Detect which cell encompasses the target text, then output its [X, Y] center coordinate. 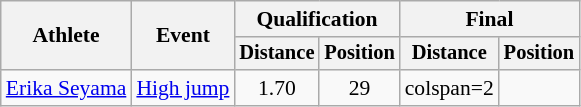
colspan=2 [450, 88]
Event [182, 36]
29 [359, 88]
Athlete [66, 36]
Erika Seyama [66, 88]
Qualification [316, 19]
1.70 [276, 88]
Final [490, 19]
High jump [182, 88]
